Provide the (X, Y) coordinate of the cell's center where the given text is located.  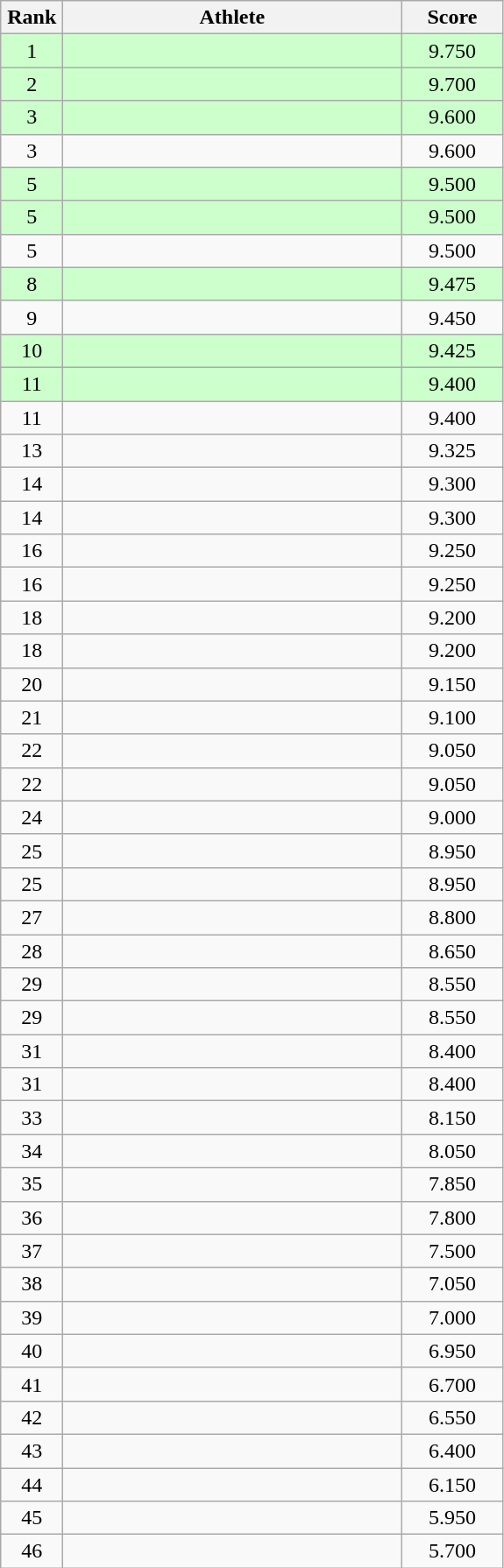
9.475 (452, 284)
6.400 (452, 1451)
28 (32, 950)
9.100 (452, 717)
21 (32, 717)
41 (32, 1384)
13 (32, 451)
7.050 (452, 1284)
8.650 (452, 950)
Athlete (232, 18)
7.850 (452, 1184)
9.150 (452, 684)
39 (32, 1317)
45 (32, 1518)
9 (32, 317)
46 (32, 1551)
37 (32, 1251)
7.800 (452, 1218)
24 (32, 817)
9.450 (452, 317)
36 (32, 1218)
6.150 (452, 1485)
8.800 (452, 917)
33 (32, 1118)
43 (32, 1451)
7.000 (452, 1317)
Score (452, 18)
6.700 (452, 1384)
20 (32, 684)
8.050 (452, 1151)
27 (32, 917)
42 (32, 1417)
10 (32, 350)
6.550 (452, 1417)
7.500 (452, 1251)
5.700 (452, 1551)
44 (32, 1485)
9.325 (452, 451)
8 (32, 284)
9.700 (452, 84)
35 (32, 1184)
1 (32, 51)
6.950 (452, 1351)
38 (32, 1284)
Rank (32, 18)
9.750 (452, 51)
40 (32, 1351)
8.150 (452, 1118)
2 (32, 84)
5.950 (452, 1518)
34 (32, 1151)
9.425 (452, 350)
9.000 (452, 817)
